Determine the [x, y] coordinate at the center of the cell enclosing the given text.  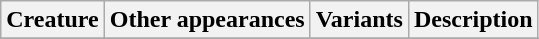
Creature [52, 20]
Other appearances [207, 20]
Variants [359, 20]
Description [473, 20]
